Detect which cell encompasses the target text, then output its [x, y] center coordinate. 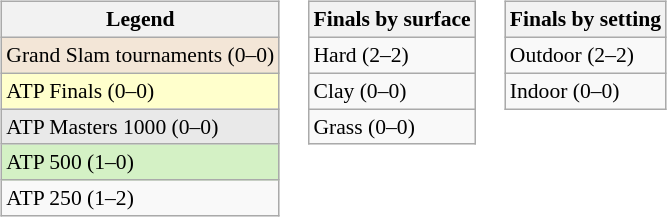
Grand Slam tournaments (0–0) [140, 55]
ATP 500 (1–0) [140, 162]
Hard (2–2) [392, 55]
ATP Masters 1000 (0–0) [140, 127]
Clay (0–0) [392, 91]
ATP Finals (0–0) [140, 91]
Indoor (0–0) [586, 91]
Finals by surface [392, 20]
ATP 250 (1–2) [140, 198]
Grass (0–0) [392, 127]
Outdoor (2–2) [586, 55]
Legend [140, 20]
Finals by setting [586, 20]
